Detect which cell encompasses the target text, then output its [X, Y] center coordinate. 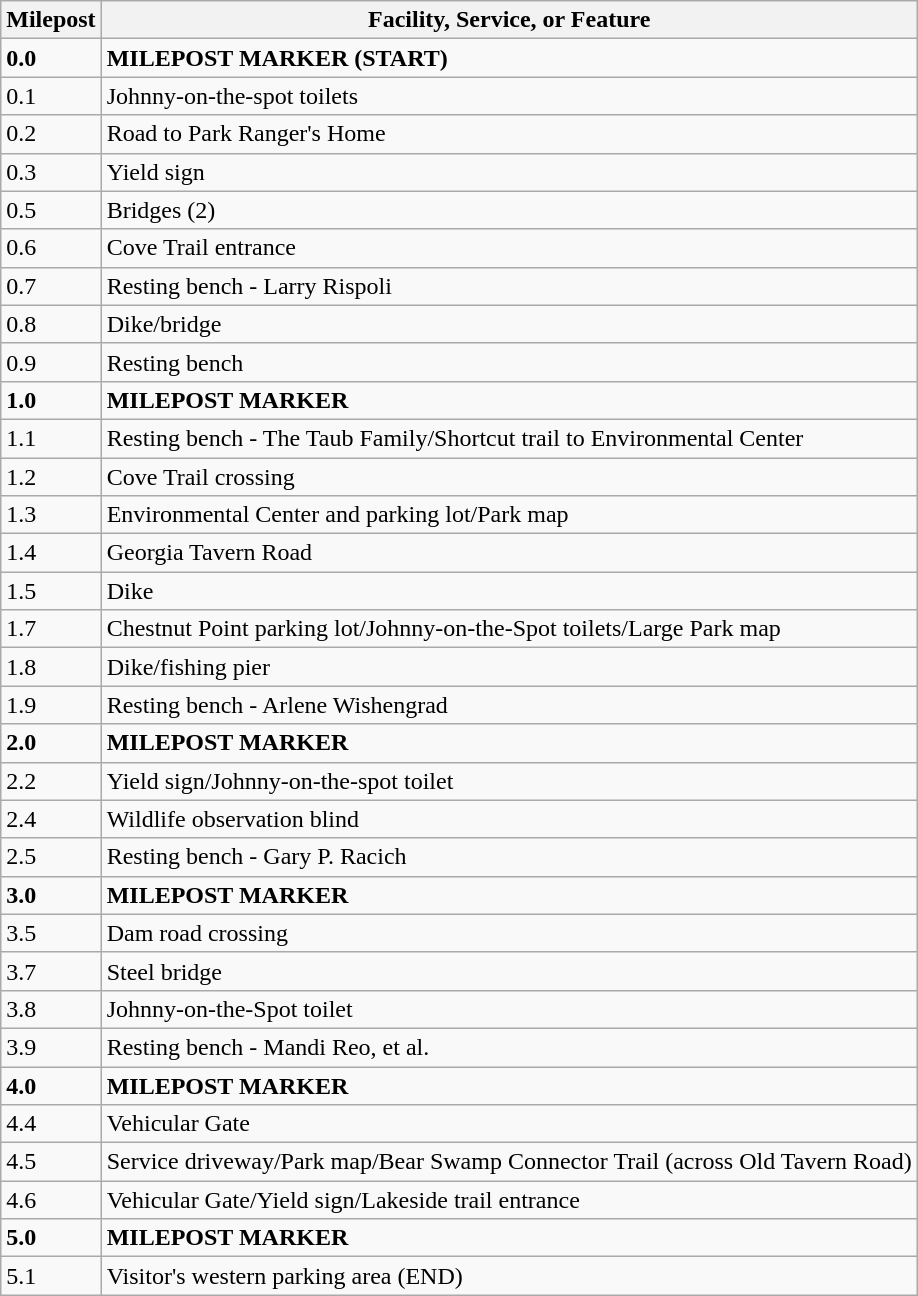
2.0 [51, 743]
Resting bench - Mandi Reo, et al. [509, 1047]
Resting bench - Larry Rispoli [509, 286]
Resting bench - The Taub Family/Shortcut trail to Environmental Center [509, 438]
3.9 [51, 1047]
Dam road crossing [509, 933]
0.9 [51, 362]
2.4 [51, 819]
1.8 [51, 667]
1.1 [51, 438]
Chestnut Point parking lot/Johnny-on-the-Spot toilets/Large Park map [509, 629]
1.5 [51, 591]
1.2 [51, 477]
Facility, Service, or Feature [509, 20]
0.1 [51, 96]
1.7 [51, 629]
Vehicular Gate [509, 1124]
Cove Trail entrance [509, 248]
Dike/fishing pier [509, 667]
Johnny-on-the-Spot toilet [509, 1009]
Johnny-on-the-spot toilets [509, 96]
5.0 [51, 1238]
Yield sign [509, 172]
1.3 [51, 515]
2.5 [51, 857]
Service driveway/Park map/Bear Swamp Connector Trail (across Old Tavern Road) [509, 1162]
Georgia Tavern Road [509, 553]
Resting bench [509, 362]
Vehicular Gate/Yield sign/Lakeside trail entrance [509, 1200]
0.8 [51, 324]
Milepost [51, 20]
0.5 [51, 210]
1.9 [51, 705]
2.2 [51, 781]
4.4 [51, 1124]
Bridges (2) [509, 210]
3.8 [51, 1009]
0.7 [51, 286]
0.6 [51, 248]
0.3 [51, 172]
Cove Trail crossing [509, 477]
Dike [509, 591]
4.5 [51, 1162]
Yield sign/Johnny-on-the-spot toilet [509, 781]
4.0 [51, 1085]
5.1 [51, 1276]
1.0 [51, 400]
MILEPOST MARKER (START) [509, 58]
3.0 [51, 895]
3.5 [51, 933]
3.7 [51, 971]
1.4 [51, 553]
0.0 [51, 58]
Steel bridge [509, 971]
Environmental Center and parking lot/Park map [509, 515]
4.6 [51, 1200]
Road to Park Ranger's Home [509, 134]
Wildlife observation blind [509, 819]
Resting bench - Arlene Wishengrad [509, 705]
Resting bench - Gary P. Racich [509, 857]
Dike/bridge [509, 324]
Visitor's western parking area (END) [509, 1276]
0.2 [51, 134]
